Scan for the cell matching the given text and deliver its (X, Y) coordinate at center. 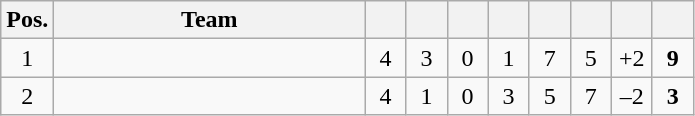
9 (672, 58)
–2 (632, 96)
Team (210, 20)
2 (28, 96)
+2 (632, 58)
Pos. (28, 20)
